Capture the cell that displays the provided text and extract its [x, y] central coordinate. 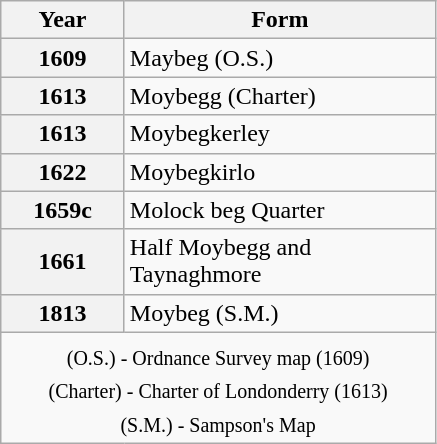
Form [280, 20]
Moybegkerley [280, 134]
1609 [63, 58]
Molock beg Quarter [280, 210]
Moybegg (Charter) [280, 96]
Moybegkirlo [280, 172]
1813 [63, 313]
1659c [63, 210]
Year [63, 20]
1661 [63, 262]
Moybeg (S.M.) [280, 313]
1622 [63, 172]
Half Moybegg and Taynaghmore [280, 262]
(O.S.) - Ordnance Survey map (1609)(Charter) - Charter of Londonderry (1613)(S.M.) - Sampson's Map [218, 388]
Maybeg (O.S.) [280, 58]
